Determine the [X, Y] coordinate at the center of the cell enclosing the given text.  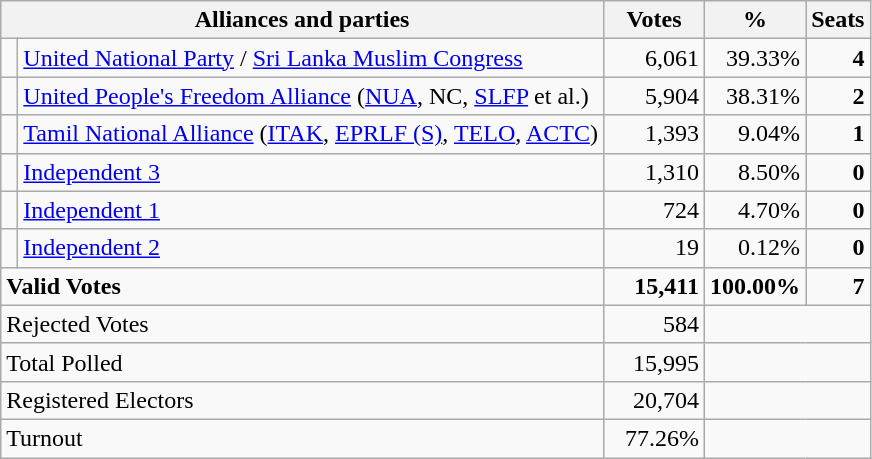
Tamil National Alliance (ITAK, EPRLF (S), TELO, ACTC) [311, 134]
Votes [654, 20]
77.26% [654, 438]
Independent 2 [311, 248]
8.50% [756, 172]
Independent 1 [311, 210]
15,411 [654, 286]
% [756, 20]
Total Polled [302, 362]
724 [654, 210]
584 [654, 324]
4.70% [756, 210]
5,904 [654, 96]
Alliances and parties [302, 20]
Valid Votes [302, 286]
United National Party / Sri Lanka Muslim Congress [311, 58]
2 [838, 96]
Independent 3 [311, 172]
4 [838, 58]
0.12% [756, 248]
1,310 [654, 172]
United People's Freedom Alliance (NUA, NC, SLFP et al.) [311, 96]
Turnout [302, 438]
1 [838, 134]
20,704 [654, 400]
19 [654, 248]
1,393 [654, 134]
Rejected Votes [302, 324]
38.31% [756, 96]
Registered Electors [302, 400]
7 [838, 286]
6,061 [654, 58]
100.00% [756, 286]
15,995 [654, 362]
Seats [838, 20]
39.33% [756, 58]
9.04% [756, 134]
